Return [x, y] of the center of cell containing provided text 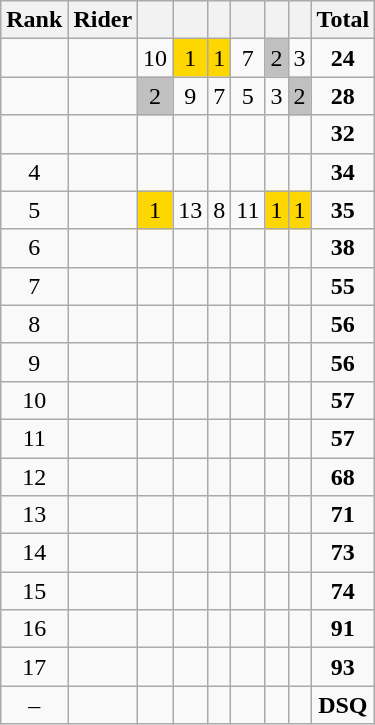
35 [343, 210]
68 [343, 477]
24 [343, 58]
32 [343, 134]
71 [343, 515]
38 [343, 248]
93 [343, 667]
12 [34, 477]
34 [343, 172]
16 [34, 629]
91 [343, 629]
73 [343, 553]
15 [34, 591]
DSQ [343, 705]
74 [343, 591]
Rank [34, 20]
55 [343, 286]
Rider [103, 20]
14 [34, 553]
17 [34, 667]
– [34, 705]
4 [34, 172]
6 [34, 248]
28 [343, 96]
Total [343, 20]
